Provide the (X, Y) coordinate of the cell's center where the given text is located.  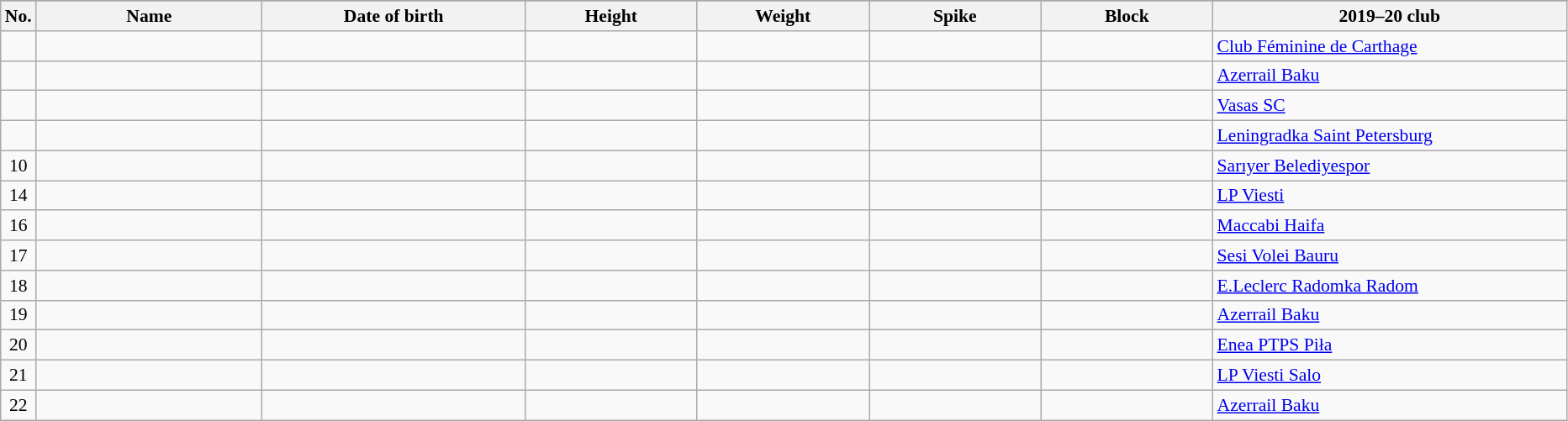
Vasas SC (1391, 106)
18 (18, 286)
Date of birth (393, 16)
22 (18, 405)
Weight (784, 16)
Spike (955, 16)
Sesi Volei Bauru (1391, 255)
Sarıyer Belediyespor (1391, 166)
Name (150, 16)
10 (18, 166)
17 (18, 255)
Leningradka Saint Petersburg (1391, 136)
Maccabi Haifa (1391, 226)
Club Féminine de Carthage (1391, 46)
LP Viesti Salo (1391, 376)
14 (18, 196)
No. (18, 16)
Block (1127, 16)
LP Viesti (1391, 196)
2019–20 club (1391, 16)
E.Leclerc Radomka Radom (1391, 286)
16 (18, 226)
21 (18, 376)
19 (18, 315)
Enea PTPS Piła (1391, 345)
20 (18, 345)
Height (610, 16)
